From the cell containing the given text, extract its center point as [X, Y] coordinate. 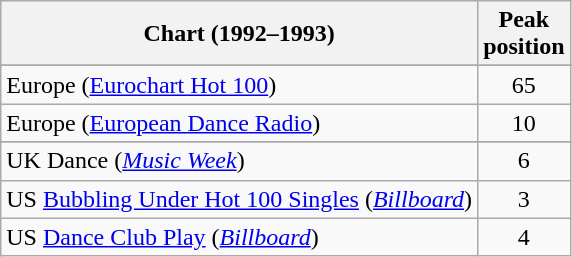
US Bubbling Under Hot 100 Singles (Billboard) [240, 199]
65 [524, 85]
Peakposition [524, 34]
Europe (Eurochart Hot 100) [240, 85]
4 [524, 237]
3 [524, 199]
6 [524, 161]
Europe (European Dance Radio) [240, 123]
10 [524, 123]
Chart (1992–1993) [240, 34]
US Dance Club Play (Billboard) [240, 237]
UK Dance (Music Week) [240, 161]
